Find where the given text appears and provide that cell's center as [X, Y] coordinate. 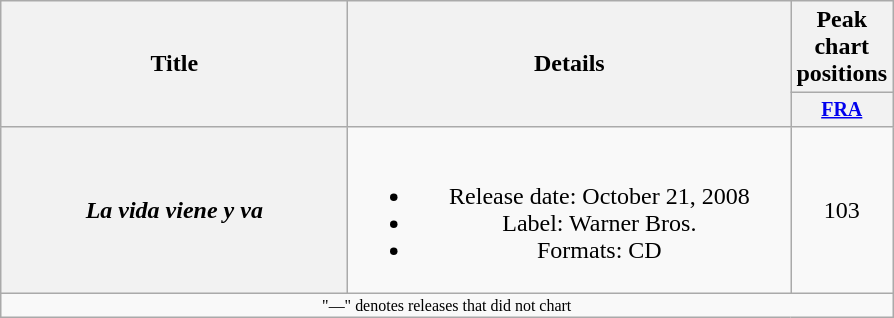
Title [174, 64]
Peak chart positions [842, 47]
La vida viene y va [174, 210]
Release date: October 21, 2008Label: Warner Bros.Formats: CD [570, 210]
Details [570, 64]
FRA [842, 110]
"—" denotes releases that did not chart [447, 305]
103 [842, 210]
